Determine the (X, Y) coordinate at the center of the cell enclosing the given text.  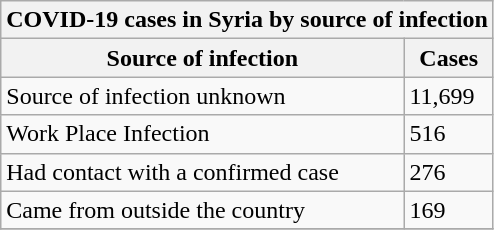
Came from outside the country (202, 210)
11,699 (448, 96)
Work Place Infection (202, 134)
Source of infection (202, 58)
Had contact with a confirmed case (202, 172)
Cases (448, 58)
169 (448, 210)
516 (448, 134)
Source of infection unknown (202, 96)
COVID-19 cases in Syria by source of infection (248, 20)
276 (448, 172)
